Provide the [X, Y] coordinate of the cell's center where the given text is located.  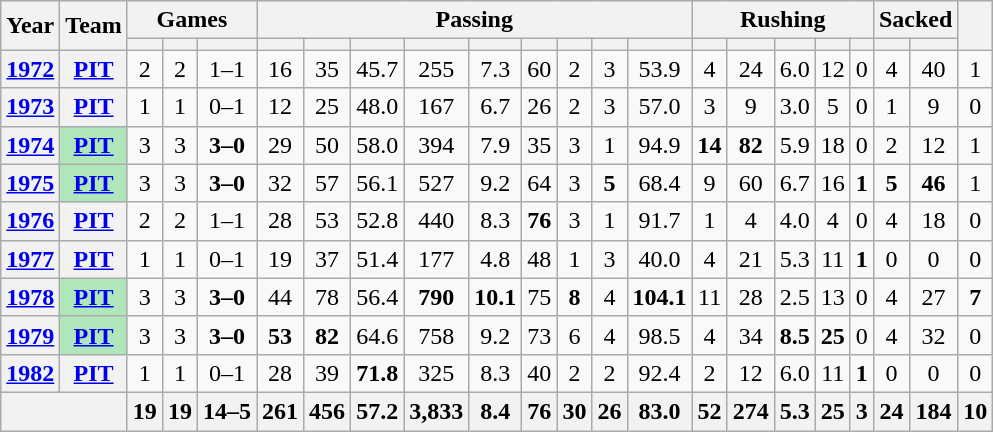
52.8 [378, 221]
10.1 [496, 297]
92.4 [660, 373]
1974 [30, 145]
57 [328, 183]
91.7 [660, 221]
39 [328, 373]
8.4 [496, 411]
29 [280, 145]
790 [436, 297]
456 [328, 411]
8.5 [794, 335]
21 [750, 259]
Rushing [782, 20]
48 [540, 259]
7.3 [496, 69]
14 [710, 145]
10 [976, 411]
1977 [30, 259]
3,833 [436, 411]
184 [933, 411]
255 [436, 69]
104.1 [660, 297]
48.0 [378, 107]
325 [436, 373]
4.8 [496, 259]
8 [574, 297]
53.9 [660, 69]
37 [328, 259]
83.0 [660, 411]
78 [328, 297]
56.4 [378, 297]
2.5 [794, 297]
1972 [30, 69]
1979 [30, 335]
1975 [30, 183]
46 [933, 183]
167 [436, 107]
27 [933, 297]
30 [574, 411]
68.4 [660, 183]
44 [280, 297]
Sacked [915, 20]
Year [30, 26]
1978 [30, 297]
7.9 [496, 145]
56.1 [378, 183]
177 [436, 259]
394 [436, 145]
4.0 [794, 221]
Passing [475, 20]
50 [328, 145]
5.9 [794, 145]
1976 [30, 221]
40.0 [660, 259]
Games [192, 20]
1982 [30, 373]
13 [832, 297]
75 [540, 297]
51.4 [378, 259]
3.0 [794, 107]
64.6 [378, 335]
94.9 [660, 145]
14–5 [226, 411]
261 [280, 411]
1973 [30, 107]
64 [540, 183]
57.0 [660, 107]
58.0 [378, 145]
98.5 [660, 335]
758 [436, 335]
52 [710, 411]
45.7 [378, 69]
73 [540, 335]
274 [750, 411]
527 [436, 183]
34 [750, 335]
Team [94, 26]
71.8 [378, 373]
57.2 [378, 411]
440 [436, 221]
7 [976, 297]
6 [574, 335]
